Provide the (x, y) coordinate of the cell's center where the given text is located.  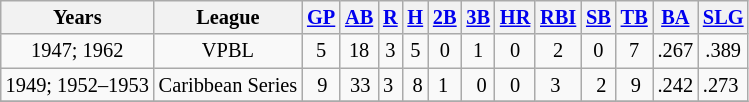
HR (515, 17)
GP (321, 17)
TB (634, 17)
League (228, 17)
33 (359, 85)
R (390, 17)
1949; 1952–1953 (78, 85)
VPBL (228, 51)
2B (444, 17)
.273 (723, 85)
BA (676, 17)
1947; 1962 (78, 51)
Caribbean Series (228, 85)
SB (598, 17)
8 (415, 85)
.389 (723, 51)
RBI (558, 17)
.267 (676, 51)
SLG (723, 17)
3B (478, 17)
Years (78, 17)
7 (634, 51)
.242 (676, 85)
18 (359, 51)
H (415, 17)
AB (359, 17)
